From the cell containing the given text, extract its center point as (x, y) coordinate. 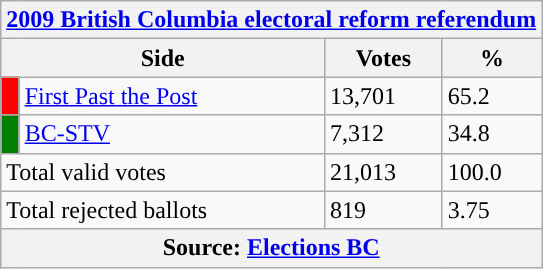
3.75 (492, 210)
65.2 (492, 96)
13,701 (384, 96)
Total rejected ballots (163, 210)
BC-STV (172, 134)
Source: Elections BC (272, 248)
819 (384, 210)
Total valid votes (163, 172)
21,013 (384, 172)
Votes (384, 58)
2009 British Columbia electoral reform referendum (272, 20)
34.8 (492, 134)
% (492, 58)
Side (163, 58)
7,312 (384, 134)
100.0 (492, 172)
First Past the Post (172, 96)
